Identify which cell holds the provided text, then report its [X, Y] central coordinate. 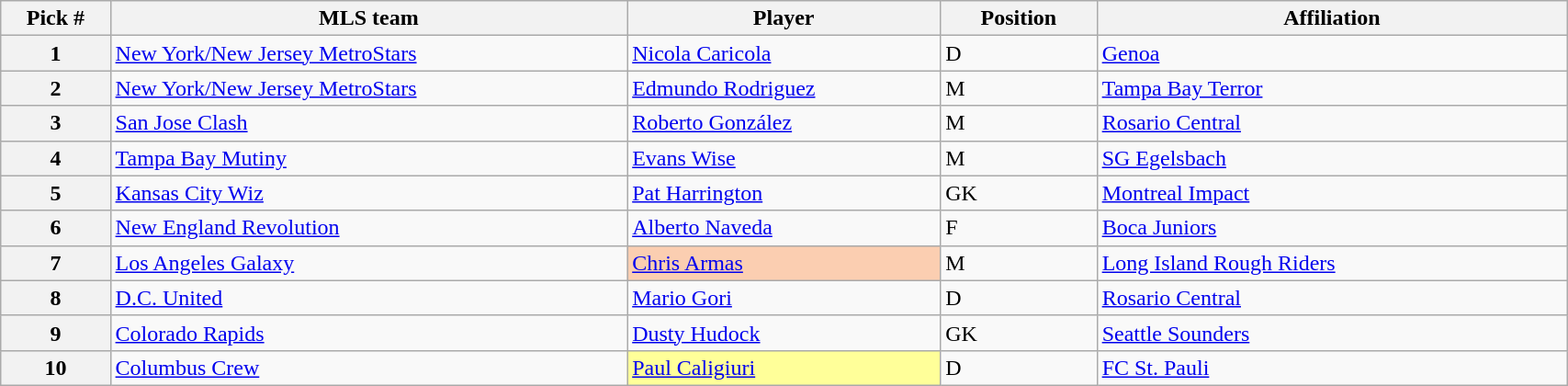
Edmundo Rodriguez [784, 88]
Paul Caligiuri [784, 368]
Evans Wise [784, 158]
Montreal Impact [1332, 193]
1 [55, 53]
Dusty Hudock [784, 333]
F [1019, 228]
Los Angeles Galaxy [369, 263]
6 [55, 228]
Chris Armas [784, 263]
5 [55, 193]
3 [55, 123]
Pat Harrington [784, 193]
Alberto Naveda [784, 228]
9 [55, 333]
Colorado Rapids [369, 333]
Kansas City Wiz [369, 193]
Genoa [1332, 53]
Mario Gori [784, 298]
Boca Juniors [1332, 228]
Pick # [55, 18]
8 [55, 298]
San Jose Clash [369, 123]
Seattle Sounders [1332, 333]
Position [1019, 18]
Player [784, 18]
Nicola Caricola [784, 53]
FC St. Pauli [1332, 368]
Affiliation [1332, 18]
Columbus Crew [369, 368]
SG Egelsbach [1332, 158]
10 [55, 368]
New England Revolution [369, 228]
2 [55, 88]
Tampa Bay Mutiny [369, 158]
D.C. United [369, 298]
MLS team [369, 18]
7 [55, 263]
Roberto González [784, 123]
4 [55, 158]
Long Island Rough Riders [1332, 263]
Tampa Bay Terror [1332, 88]
